Locate the cell with the specified text and output its [x, y] center coordinate. 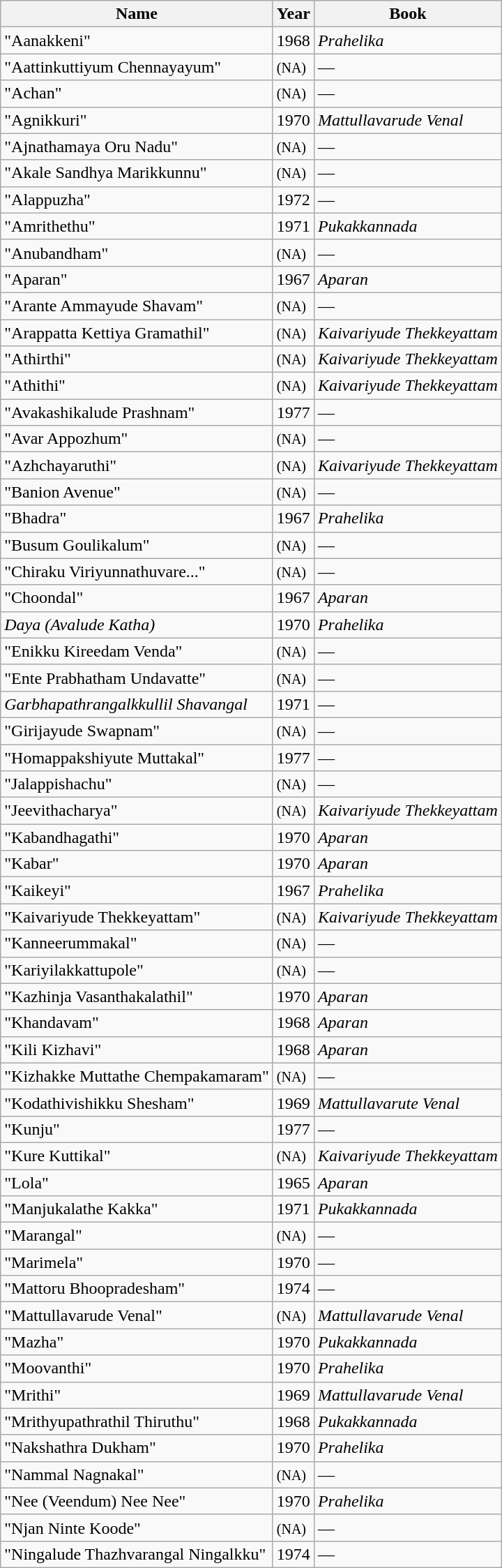
"Kunju" [137, 1129]
"Athithi" [137, 386]
"Avakashikalude Prashnam" [137, 412]
Year [293, 14]
"Alappuzha" [137, 200]
"Kanneerummakal" [137, 943]
"Moovanthi" [137, 1368]
"Marimela" [137, 1262]
"Homappakshiyute Muttakal" [137, 757]
"Choondal" [137, 598]
"Jalappishachu" [137, 784]
"Mattullavarude Venal" [137, 1315]
"Arante Ammayude Shavam" [137, 306]
"Kizhakke Muttathe Chempakamaram" [137, 1076]
"Banion Avenue" [137, 492]
"Mrithyupathrathil Thiruthu" [137, 1421]
"Arappatta Kettiya Gramathil" [137, 333]
"Nammal Nagnakal" [137, 1474]
"Ajnathamaya Oru Nadu" [137, 147]
Name [137, 14]
"Akale Sandhya Marikkunnu" [137, 173]
"Azhchayaruthi" [137, 465]
Garbhapathrangalkkullil Shavangal [137, 704]
"Kariyilakkattupole" [137, 970]
"Lola" [137, 1183]
"Achan" [137, 94]
"Kodathivishikku Shesham" [137, 1103]
"Nakshathra Dukham" [137, 1448]
"Aparan" [137, 279]
"Girijayude Swapnam" [137, 731]
1965 [293, 1183]
"Amrithethu" [137, 226]
Mattullavarute Venal [407, 1103]
"Busum Goulikalum" [137, 545]
"Ningalude Thazhvarangal Ningalkku" [137, 1554]
"Kure Kuttikal" [137, 1156]
"Mrithi" [137, 1395]
"Mazha" [137, 1342]
"Mattoru Bhoopradesham" [137, 1289]
"Jeevithacharya" [137, 811]
1972 [293, 200]
"Aanakkeni" [137, 40]
"Agnikkuri" [137, 120]
"Aattinkuttiyum Chennayayum" [137, 67]
"Ente Prabhatham Undavatte" [137, 678]
"Kabar" [137, 864]
"Kaikeyi" [137, 890]
"Manjukalathe Kakka" [137, 1209]
"Nee (Veendum) Nee Nee" [137, 1501]
"Kili Kizhavi" [137, 1050]
"Bhadra" [137, 518]
Book [407, 14]
"Anubandham" [137, 253]
"Kaivariyude Thekkeyattam" [137, 917]
"Khandavam" [137, 1023]
"Enikku Kireedam Venda" [137, 651]
Daya (Avalude Katha) [137, 625]
"Marangal" [137, 1236]
"Njan Ninte Koode" [137, 1528]
"Kazhinja Vasanthakalathil" [137, 996]
"Kabandhagathi" [137, 837]
"Avar Appozhum" [137, 439]
"Athirthi" [137, 359]
"Chiraku Viriyunnathuvare..." [137, 572]
